Search for the cell housing the specified text and yield its (X, Y) center coordinate. 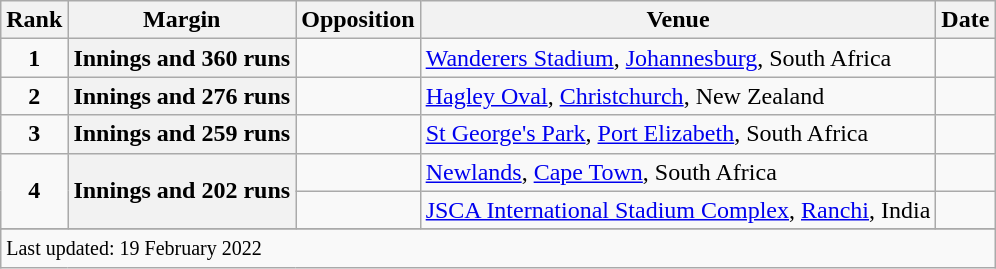
Opposition (358, 20)
Innings and 202 runs (182, 191)
1 (34, 58)
Margin (182, 20)
Innings and 360 runs (182, 58)
4 (34, 191)
Rank (34, 20)
Innings and 276 runs (182, 96)
St George's Park, Port Elizabeth, South Africa (678, 134)
Hagley Oval, Christchurch, New Zealand (678, 96)
Date (966, 20)
JSCA International Stadium Complex, Ranchi, India (678, 210)
2 (34, 96)
Last updated: 19 February 2022 (498, 248)
Innings and 259 runs (182, 134)
Wanderers Stadium, Johannesburg, South Africa (678, 58)
Newlands, Cape Town, South Africa (678, 172)
Venue (678, 20)
3 (34, 134)
